Output the [x, y] coordinate of the center of the cell containing the given text.  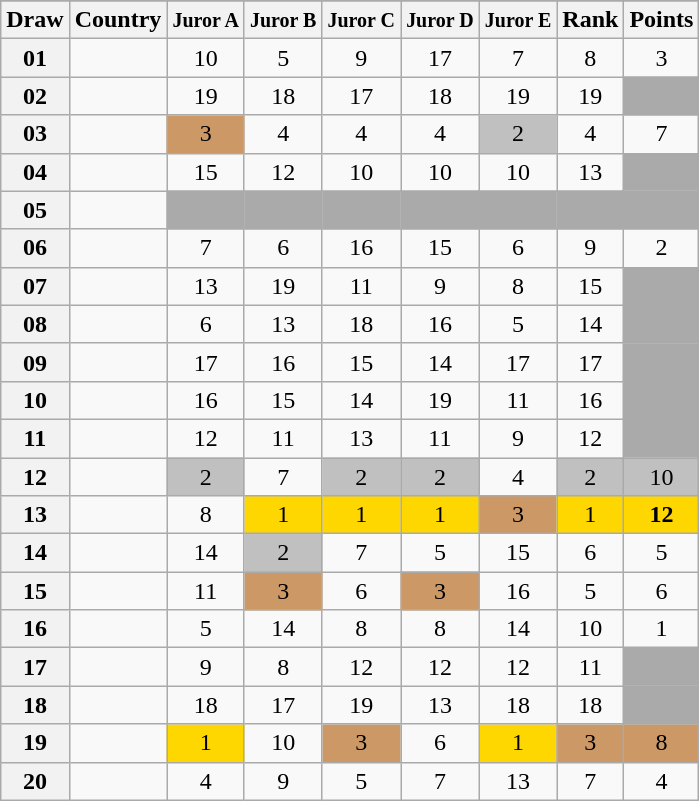
Rank [590, 20]
06 [35, 248]
01 [35, 58]
05 [35, 210]
09 [35, 362]
Juror C [362, 20]
Juror E [518, 20]
08 [35, 324]
Juror B [283, 20]
Points [662, 20]
02 [35, 96]
Draw [35, 20]
Juror D [440, 20]
03 [35, 134]
Juror A [206, 20]
07 [35, 286]
20 [35, 781]
Country [118, 20]
04 [35, 172]
